Extract the [x, y] coordinate from the center of the cell holding the provided text.  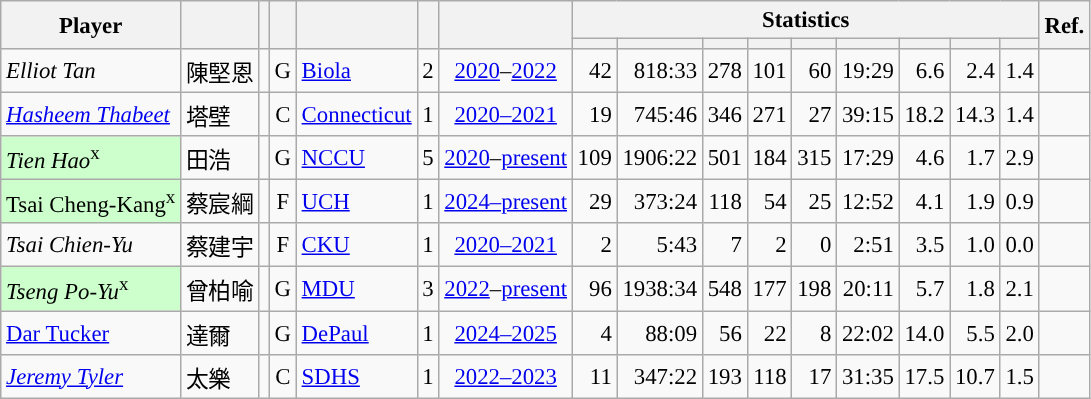
Hasheem Thabeet [91, 115]
2.0 [1020, 333]
Statistics [806, 20]
UCH [356, 202]
29 [594, 202]
0.0 [1020, 246]
曾柏喻 [220, 289]
陳堅恩 [220, 71]
蔡建宇 [220, 246]
Biola [356, 71]
17.5 [924, 376]
2022–2023 [506, 376]
31:35 [868, 376]
5 [428, 158]
0.9 [1020, 202]
1906:22 [660, 158]
315 [814, 158]
101 [770, 71]
5.5 [975, 333]
2:51 [868, 246]
19:29 [868, 71]
19 [594, 115]
347:22 [660, 376]
54 [770, 202]
1.0 [975, 246]
198 [814, 289]
177 [770, 289]
6.6 [924, 71]
184 [770, 158]
39:15 [868, 115]
Elliot Tan [91, 71]
Ref. [1064, 25]
22:02 [868, 333]
1.5 [1020, 376]
10.7 [975, 376]
278 [724, 71]
60 [814, 71]
4 [594, 333]
14.3 [975, 115]
Player [91, 25]
2.1 [1020, 289]
17 [814, 376]
SDHS [356, 376]
18.2 [924, 115]
17:29 [868, 158]
蔡宸綱 [220, 202]
2020–2022 [506, 71]
501 [724, 158]
塔壁 [220, 115]
25 [814, 202]
109 [594, 158]
Tsai Cheng-Kangx [91, 202]
1.9 [975, 202]
2.4 [975, 71]
1.8 [975, 289]
12:52 [868, 202]
3 [428, 289]
4.6 [924, 158]
4.1 [924, 202]
5.7 [924, 289]
818:33 [660, 71]
96 [594, 289]
太樂 [220, 376]
346 [724, 115]
1.7 [975, 158]
7 [724, 246]
27 [814, 115]
745:46 [660, 115]
田浩 [220, 158]
56 [724, 333]
3.5 [924, 246]
22 [770, 333]
5:43 [660, 246]
達爾 [220, 333]
373:24 [660, 202]
88:09 [660, 333]
8 [814, 333]
Tseng Po-Yux [91, 289]
2022–present [506, 289]
CKU [356, 246]
271 [770, 115]
42 [594, 71]
14.0 [924, 333]
1938:34 [660, 289]
Jeremy Tyler [91, 376]
MDU [356, 289]
Dar Tucker [91, 333]
Tsai Chien-Yu [91, 246]
2.9 [1020, 158]
20:11 [868, 289]
Connecticut [356, 115]
11 [594, 376]
Tien Haox [91, 158]
NCCU [356, 158]
2024–2025 [506, 333]
193 [724, 376]
0 [814, 246]
2024–present [506, 202]
2020–present [506, 158]
548 [724, 289]
DePaul [356, 333]
